Determine the (x, y) coordinate at the center of the cell enclosing the given text.  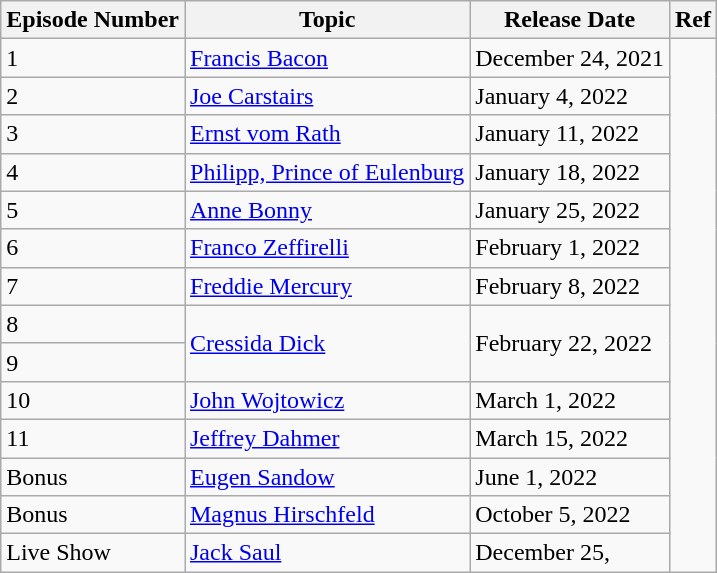
Jack Saul (326, 553)
Episode Number (93, 20)
Magnus Hirschfeld (326, 515)
Anne Bonny (326, 210)
Franco Zeffirelli (326, 248)
February 8, 2022 (570, 286)
9 (93, 362)
8 (93, 324)
Ernst vom Rath (326, 134)
January 25, 2022 (570, 210)
5 (93, 210)
February 1, 2022 (570, 248)
Joe Carstairs (326, 96)
3 (93, 134)
October 5, 2022 (570, 515)
January 4, 2022 (570, 96)
Ref (692, 20)
March 1, 2022 (570, 400)
11 (93, 438)
June 1, 2022 (570, 477)
January 11, 2022 (570, 134)
2 (93, 96)
1 (93, 58)
Live Show (93, 553)
Jeffrey Dahmer (326, 438)
Francis Bacon (326, 58)
Eugen Sandow (326, 477)
January 18, 2022 (570, 172)
7 (93, 286)
John Wojtowicz (326, 400)
6 (93, 248)
Philipp, Prince of Eulenburg (326, 172)
February 22, 2022 (570, 343)
4 (93, 172)
Freddie Mercury (326, 286)
10 (93, 400)
Cressida Dick (326, 343)
Release Date (570, 20)
December 25, (570, 553)
Topic (326, 20)
March 15, 2022 (570, 438)
December 24, 2021 (570, 58)
